Output the (X, Y) coordinate of the center of the cell containing the given text.  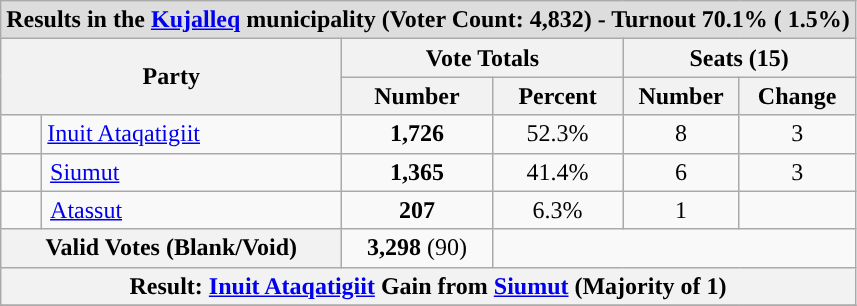
Siumut (192, 172)
207 (417, 210)
6 (681, 172)
Percent (558, 96)
6.3% (558, 210)
Seats (15) (739, 58)
1,365 (417, 172)
3,298 (90) (417, 248)
1 (681, 210)
Change (797, 96)
Result: Inuit Ataqatigiit Gain from Siumut (Majority of 1) (428, 286)
Results in the Kujalleq municipality (Voter Count: 4,832) - Turnout 70.1% ( 1.5%) (428, 20)
52.3% (558, 134)
8 (681, 134)
1,726 (417, 134)
Party (172, 77)
Inuit Ataqatigiit (192, 134)
41.4% (558, 172)
Valid Votes (Blank/Void) (172, 248)
Atassut (192, 210)
Vote Totals (482, 58)
